Provide the [x, y] coordinate of the cell's center where the given text is located.  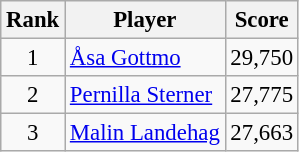
1 [33, 58]
Rank [33, 20]
27,775 [262, 95]
29,750 [262, 58]
Player [146, 20]
2 [33, 95]
3 [33, 133]
27,663 [262, 133]
Malin Landehag [146, 133]
Pernilla Sterner [146, 95]
Score [262, 20]
Åsa Gottmo [146, 58]
